Search for the cell housing the specified text and yield its [x, y] center coordinate. 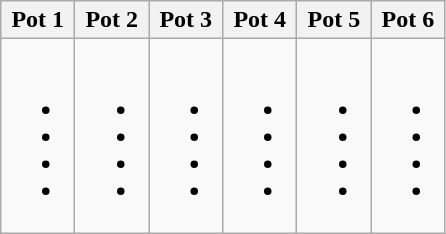
Pot 4 [260, 20]
Pot 3 [186, 20]
Pot 5 [334, 20]
Pot 6 [408, 20]
Pot 1 [38, 20]
Pot 2 [112, 20]
